Detect which cell encompasses the target text, then output its (X, Y) center coordinate. 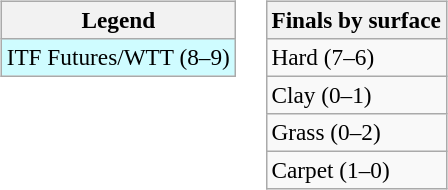
ITF Futures/WTT (8–9) (118, 57)
Hard (7–6) (356, 57)
Carpet (1–0) (356, 171)
Legend (118, 20)
Clay (0–1) (356, 95)
Grass (0–2) (356, 133)
Finals by surface (356, 20)
